Extract the (X, Y) coordinate from the center of the cell holding the provided text.  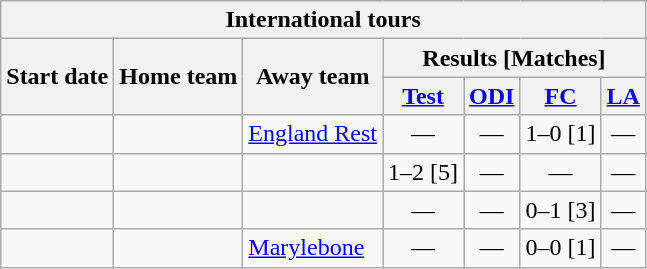
Away team (313, 77)
Start date (58, 77)
0–1 [3] (560, 210)
Results [Matches] (514, 58)
England Rest (313, 134)
International tours (324, 20)
LA (623, 96)
ODI (492, 96)
0–0 [1] (560, 248)
Home team (178, 77)
Test (424, 96)
Marylebone (313, 248)
1–0 [1] (560, 134)
1–2 [5] (424, 172)
FC (560, 96)
